Output the [X, Y] coordinate of the center of the cell containing the given text.  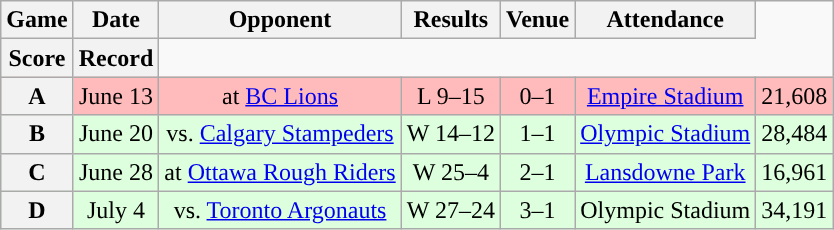
Record [116, 58]
Venue [537, 20]
July 4 [116, 210]
W 25–4 [450, 172]
1–1 [537, 134]
Game [37, 20]
Empire Stadium [666, 96]
A [37, 96]
16,961 [794, 172]
Attendance [666, 20]
Date [116, 20]
2–1 [537, 172]
June 28 [116, 172]
D [37, 210]
Opponent [280, 20]
34,191 [794, 210]
W 14–12 [450, 134]
L 9–15 [450, 96]
0–1 [537, 96]
June 20 [116, 134]
June 13 [116, 96]
at Ottawa Rough Riders [280, 172]
vs. Calgary Stampeders [280, 134]
28,484 [794, 134]
Lansdowne Park [666, 172]
W 27–24 [450, 210]
vs. Toronto Argonauts [280, 210]
Results [450, 20]
B [37, 134]
3–1 [537, 210]
C [37, 172]
21,608 [794, 96]
Score [37, 58]
at BC Lions [280, 96]
